Scan for the cell matching the given text and deliver its [X, Y] coordinate at center. 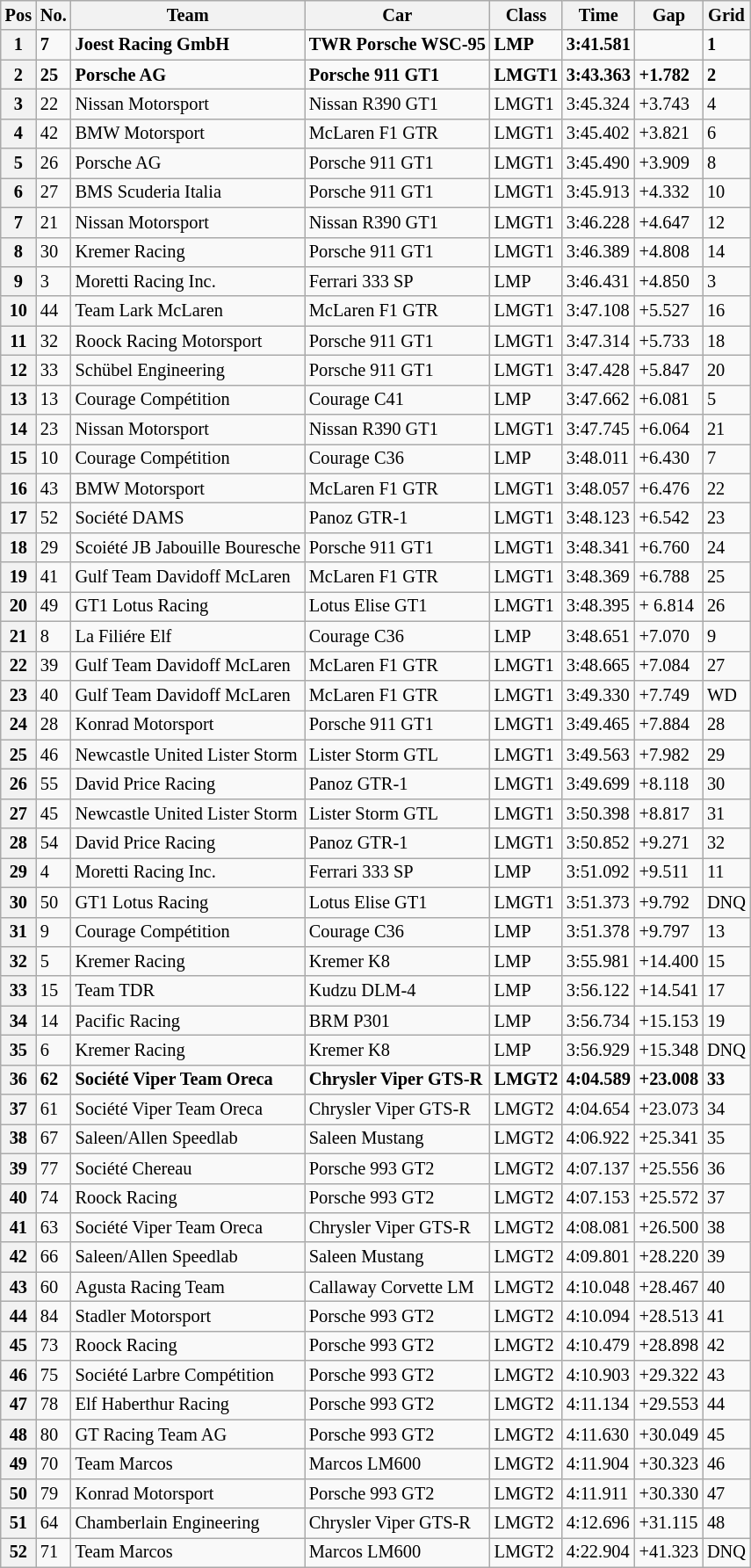
+28.467 [669, 1287]
60 [54, 1287]
3:45.324 [599, 104]
+5.733 [669, 341]
Roock Racing Motorsport [188, 341]
63 [54, 1227]
Agusta Racing Team [188, 1287]
64 [54, 1523]
3:46.228 [599, 222]
3:48.395 [599, 606]
3:47.745 [599, 430]
77 [54, 1168]
No. [54, 15]
3:50.852 [599, 843]
3:49.330 [599, 695]
4:04.654 [599, 1109]
+4.332 [669, 192]
4:08.081 [599, 1227]
3:49.699 [599, 784]
3:50.398 [599, 813]
+31.115 [669, 1523]
Elf Haberthur Racing [188, 1405]
+7.982 [669, 755]
+1.782 [669, 75]
3:56.734 [599, 1021]
+6.760 [669, 547]
+4.647 [669, 222]
Courage C41 [397, 400]
3:48.011 [599, 459]
GT Racing Team AG [188, 1434]
+9.511 [669, 872]
4:10.048 [599, 1287]
4:07.137 [599, 1168]
4:07.153 [599, 1198]
80 [54, 1434]
+23.073 [669, 1109]
3:45.490 [599, 163]
+23.008 [669, 1080]
4:11.134 [599, 1405]
Car [397, 15]
+29.322 [669, 1376]
Société Larbre Compétition [188, 1376]
+28.513 [669, 1316]
+7.070 [669, 636]
Kudzu DLM-4 [397, 991]
3:47.662 [599, 400]
73 [54, 1346]
+6.788 [669, 577]
Time [599, 15]
4:09.801 [599, 1257]
62 [54, 1080]
3:43.363 [599, 75]
78 [54, 1405]
La Filiére Elf [188, 636]
3:41.581 [599, 45]
+7.084 [669, 666]
+9.792 [669, 902]
3:48.651 [599, 636]
+30.330 [669, 1493]
3:46.431 [599, 281]
4:10.903 [599, 1376]
3:55.981 [599, 961]
4:10.479 [599, 1346]
+25.341 [669, 1138]
Team [188, 15]
4:10.094 [599, 1316]
+5.527 [669, 311]
+8.118 [669, 784]
+15.153 [669, 1021]
55 [54, 784]
+5.847 [669, 370]
Callaway Corvette LM [397, 1287]
75 [54, 1376]
3:56.929 [599, 1050]
3:45.913 [599, 192]
3:49.465 [599, 725]
3:48.369 [599, 577]
3:56.122 [599, 991]
4:04.589 [599, 1080]
+6.081 [669, 400]
+26.500 [669, 1227]
+9.271 [669, 843]
74 [54, 1198]
+6.476 [669, 488]
3:51.373 [599, 902]
Schübel Engineering [188, 370]
BRM P301 [397, 1021]
3:51.092 [599, 872]
3:46.389 [599, 252]
+14.400 [669, 961]
Team Lark McLaren [188, 311]
+28.220 [669, 1257]
4:22.904 [599, 1552]
+30.049 [669, 1434]
+ 6.814 [669, 606]
Gap [669, 15]
3:45.402 [599, 134]
4:06.922 [599, 1138]
66 [54, 1257]
+9.797 [669, 932]
+7.884 [669, 725]
61 [54, 1109]
4:11.911 [599, 1493]
Société DAMS [188, 517]
84 [54, 1316]
79 [54, 1493]
67 [54, 1138]
3:47.108 [599, 311]
WD [726, 695]
4:11.904 [599, 1464]
Pacific Racing [188, 1021]
+3.909 [669, 163]
+6.064 [669, 430]
4:11.630 [599, 1434]
Stadler Motorsport [188, 1316]
+41.323 [669, 1552]
Pos [18, 15]
+25.556 [669, 1168]
3:47.314 [599, 341]
3:49.563 [599, 755]
+3.821 [669, 134]
51 [18, 1523]
3:48.665 [599, 666]
70 [54, 1464]
3:48.123 [599, 517]
+6.542 [669, 517]
+3.743 [669, 104]
+4.850 [669, 281]
BMS Scuderia Italia [188, 192]
Chamberlain Engineering [188, 1523]
+25.572 [669, 1198]
+30.323 [669, 1464]
Team TDR [188, 991]
Class [526, 15]
+4.808 [669, 252]
Scoiété JB Jabouille Bouresche [188, 547]
71 [54, 1552]
+6.430 [669, 459]
3:48.057 [599, 488]
Société Chereau [188, 1168]
Joest Racing GmbH [188, 45]
+7.749 [669, 695]
+8.817 [669, 813]
+28.898 [669, 1346]
+15.348 [669, 1050]
4:12.696 [599, 1523]
Grid [726, 15]
3:47.428 [599, 370]
3:48.341 [599, 547]
TWR Porsche WSC-95 [397, 45]
3:51.378 [599, 932]
+29.553 [669, 1405]
54 [54, 843]
+14.541 [669, 991]
